Scan for the cell matching the given text and deliver its [X, Y] coordinate at center. 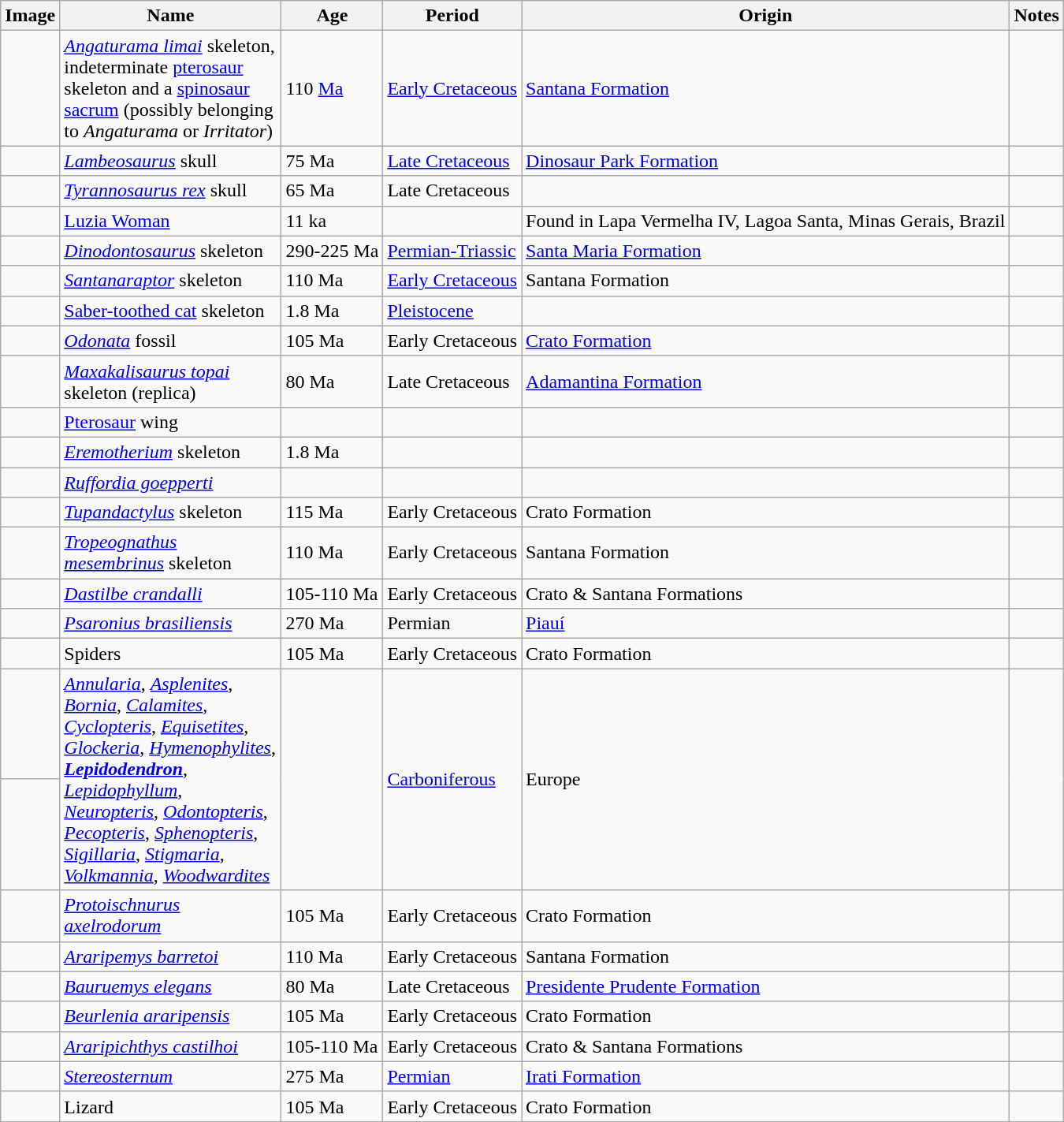
Ruffordia goepperti [170, 482]
Dastilbe crandalli [170, 594]
75 Ma [333, 161]
Presidente Prudente Formation [766, 986]
Origin [766, 16]
270 Ma [333, 624]
Irati Formation [766, 1076]
Araripichthys castilhoi [170, 1046]
Luzia Woman [170, 221]
Adamantina Formation [766, 382]
Tropeognathus mesembrinus skeleton [170, 554]
Period [452, 16]
Maxakalisaurus topai skeleton (replica) [170, 382]
Santanaraptor skeleton [170, 281]
Araripemys barretoi [170, 956]
Carboniferous [452, 779]
Pterosaur wing [170, 422]
Pleistocene [452, 311]
290-225 Ma [333, 251]
Dinodontosaurus skeleton [170, 251]
Piauí [766, 624]
Permian-Triassic [452, 251]
Lambeosaurus skull [170, 161]
Bauruemys elegans [170, 986]
Lizard [170, 1106]
115 Ma [333, 513]
11 ka [333, 221]
275 Ma [333, 1076]
Image [30, 16]
Protoischnurus axelrodorum [170, 916]
Tupandactylus skeleton [170, 513]
Saber-toothed cat skeleton [170, 311]
65 Ma [333, 191]
Tyrannosaurus rex skull [170, 191]
Odonata fossil [170, 341]
Name [170, 16]
Age [333, 16]
Eremotherium skeleton [170, 452]
Found in Lapa Vermelha IV, Lagoa Santa, Minas Gerais, Brazil [766, 221]
Psaronius brasiliensis [170, 624]
Spiders [170, 654]
Notes [1036, 16]
Dinosaur Park Formation [766, 161]
Santa Maria Formation [766, 251]
Europe [766, 779]
Angaturama limai skeleton, indeterminate pterosaur skeleton and a spinosaur sacrum (possibly belonging to Angaturama or Irritator) [170, 88]
Beurlenia araripensis [170, 1016]
Stereosternum [170, 1076]
